Scan for the cell matching the given text and deliver its (X, Y) coordinate at center. 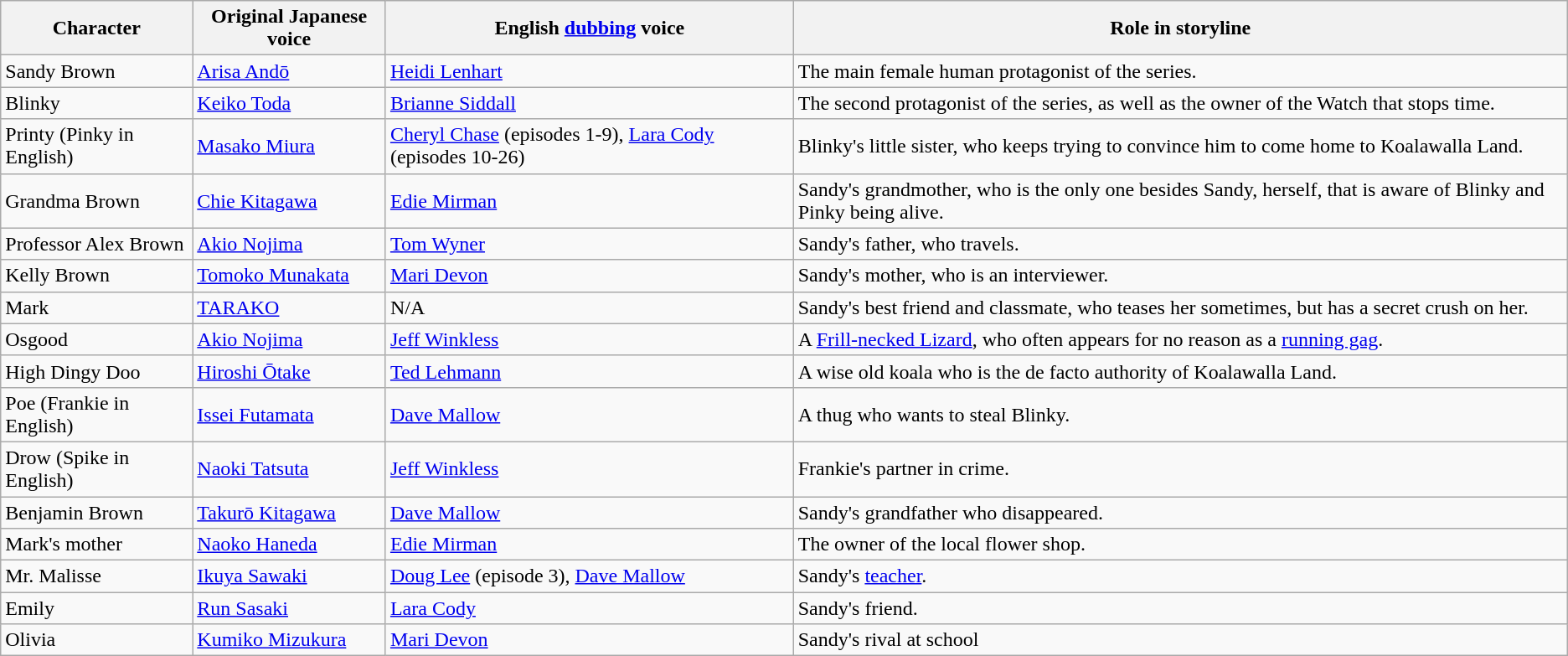
Kumiko Mizukura (290, 640)
A thug who wants to steal Blinky. (1180, 414)
A wise old koala who is the de facto authority of Koalawalla Land. (1180, 371)
Sandy's best friend and classmate, who teases her sometimes, but has a secret crush on her. (1180, 307)
Grandma Brown (97, 201)
Naoki Tatsuta (290, 469)
Takurō Kitagawa (290, 512)
Drow (Spike in English) (97, 469)
The main female human protagonist of the series. (1180, 71)
Mark (97, 307)
Mark's mother (97, 545)
Tomoko Munakata (290, 276)
Kelly Brown (97, 276)
Sandy's grandmother, who is the only one besides Sandy, herself, that is aware of Blinky and Pinky being alive. (1180, 201)
A Frill-necked Lizard, who often appears for no reason as a running gag. (1180, 339)
Benjamin Brown (97, 512)
The owner of the local flower shop. (1180, 545)
Role in storyline (1180, 28)
Blinky's little sister, who keeps trying to convince him to come home to Koalawalla Land. (1180, 146)
Professor Alex Brown (97, 244)
Sandy's friend. (1180, 608)
Chie Kitagawa (290, 201)
Original Japanese voice (290, 28)
Naoko Haneda (290, 545)
TARAKO (290, 307)
Sandy's grandfather who disappeared. (1180, 512)
Cheryl Chase (episodes 1-9), Lara Cody (episodes 10-26) (590, 146)
Issei Futamata (290, 414)
Sandy's rival at school (1180, 640)
Sandy's father, who travels. (1180, 244)
Hiroshi Ōtake (290, 371)
Sandy Brown (97, 71)
English dubbing voice (590, 28)
Masako Miura (290, 146)
Arisa Andō (290, 71)
Keiko Toda (290, 103)
Ted Lehmann (590, 371)
Emily (97, 608)
Mr. Malisse (97, 576)
Lara Cody (590, 608)
Character (97, 28)
Blinky (97, 103)
Doug Lee (episode 3), Dave Mallow (590, 576)
Olivia (97, 640)
Frankie's partner in crime. (1180, 469)
Printy (Pinky in English) (97, 146)
Heidi Lenhart (590, 71)
Run Sasaki (290, 608)
Ikuya Sawaki (290, 576)
Osgood (97, 339)
N/A (590, 307)
Sandy's mother, who is an interviewer. (1180, 276)
The second protagonist of the series, as well as the owner of the Watch that stops time. (1180, 103)
Poe (Frankie in English) (97, 414)
High Dingy Doo (97, 371)
Sandy's teacher. (1180, 576)
Tom Wyner (590, 244)
Brianne Siddall (590, 103)
